Search for the cell housing the specified text and yield its [x, y] center coordinate. 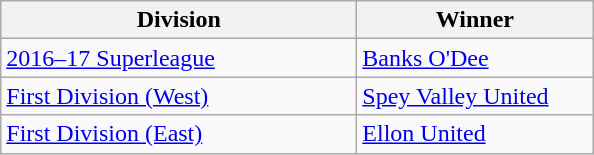
2016–17 Superleague [179, 58]
Spey Valley United [475, 96]
Division [179, 20]
First Division (West) [179, 96]
First Division (East) [179, 134]
Ellon United [475, 134]
Banks O'Dee [475, 58]
Winner [475, 20]
